Search for the cell housing the specified text and yield its (X, Y) center coordinate. 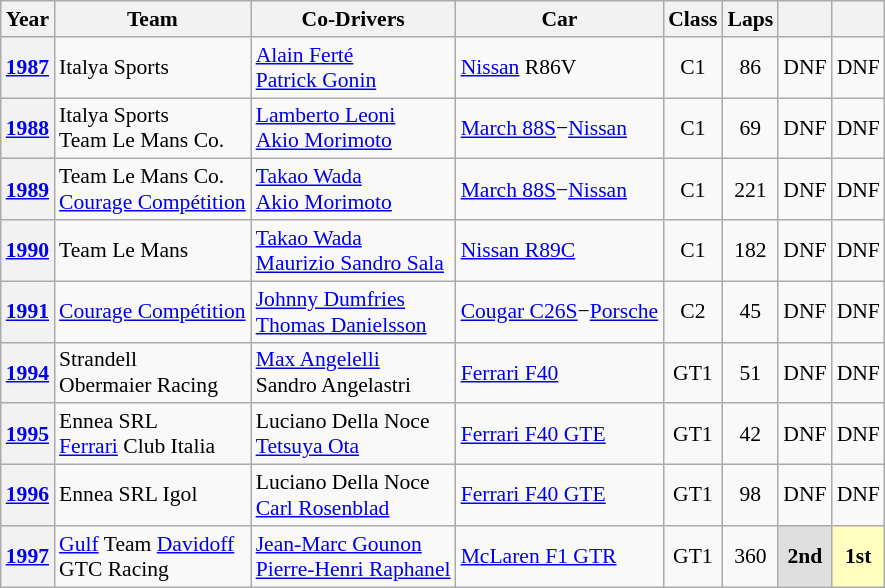
Courage Compétition (152, 312)
Max Angelelli Sandro Angelastri (354, 372)
1987 (28, 68)
1994 (28, 372)
182 (751, 250)
Laps (751, 19)
86 (751, 68)
Class (692, 19)
1990 (28, 250)
45 (751, 312)
1988 (28, 128)
Ennea SRL Ferrari Club Italia (152, 434)
1997 (28, 556)
Nissan R86V (560, 68)
Ferrari F40 (560, 372)
1996 (28, 496)
Takao Wada Akio Morimoto (354, 190)
Team (152, 19)
1991 (28, 312)
1st (858, 556)
1989 (28, 190)
51 (751, 372)
Italya Sports (152, 68)
Cougar C26S−Porsche (560, 312)
69 (751, 128)
Team Le Mans Co. Courage Compétition (152, 190)
360 (751, 556)
Car (560, 19)
Johnny Dumfries Thomas Danielsson (354, 312)
98 (751, 496)
Ennea SRL Igol (152, 496)
Lamberto Leoni Akio Morimoto (354, 128)
221 (751, 190)
C2 (692, 312)
McLaren F1 GTR (560, 556)
Year (28, 19)
Nissan R89C (560, 250)
Team Le Mans (152, 250)
Luciano Della Noce Tetsuya Ota (354, 434)
Strandell Obermaier Racing (152, 372)
Takao Wada Maurizio Sandro Sala (354, 250)
Gulf Team Davidoff GTC Racing (152, 556)
Co-Drivers (354, 19)
Jean-Marc Gounon Pierre-Henri Raphanel (354, 556)
2nd (804, 556)
42 (751, 434)
Luciano Della Noce Carl Rosenblad (354, 496)
Alain Ferté Patrick Gonin (354, 68)
1995 (28, 434)
Italya Sports Team Le Mans Co. (152, 128)
